Locate the cell with the specified text and output its (x, y) center coordinate. 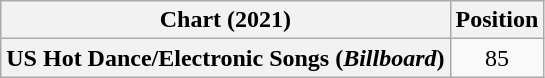
US Hot Dance/Electronic Songs (Billboard) (226, 58)
Position (497, 20)
Chart (2021) (226, 20)
85 (497, 58)
